Return (X, Y) of the center of cell containing provided text 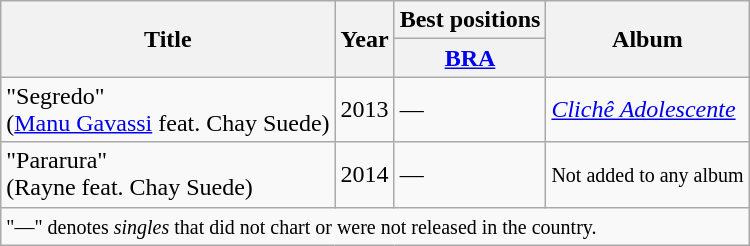
Title (168, 39)
Year (364, 39)
BRA (470, 58)
"Segredo"(Manu Gavassi feat. Chay Suede) (168, 110)
Clichê Adolescente (648, 110)
2014 (364, 174)
"—" denotes singles that did not chart or were not released in the country. (375, 226)
Not added to any album (648, 174)
2013 (364, 110)
Best positions (470, 20)
"Pararura"(Rayne feat. Chay Suede) (168, 174)
Album (648, 39)
